Determine the (x, y) coordinate at the center of the cell enclosing the given text.  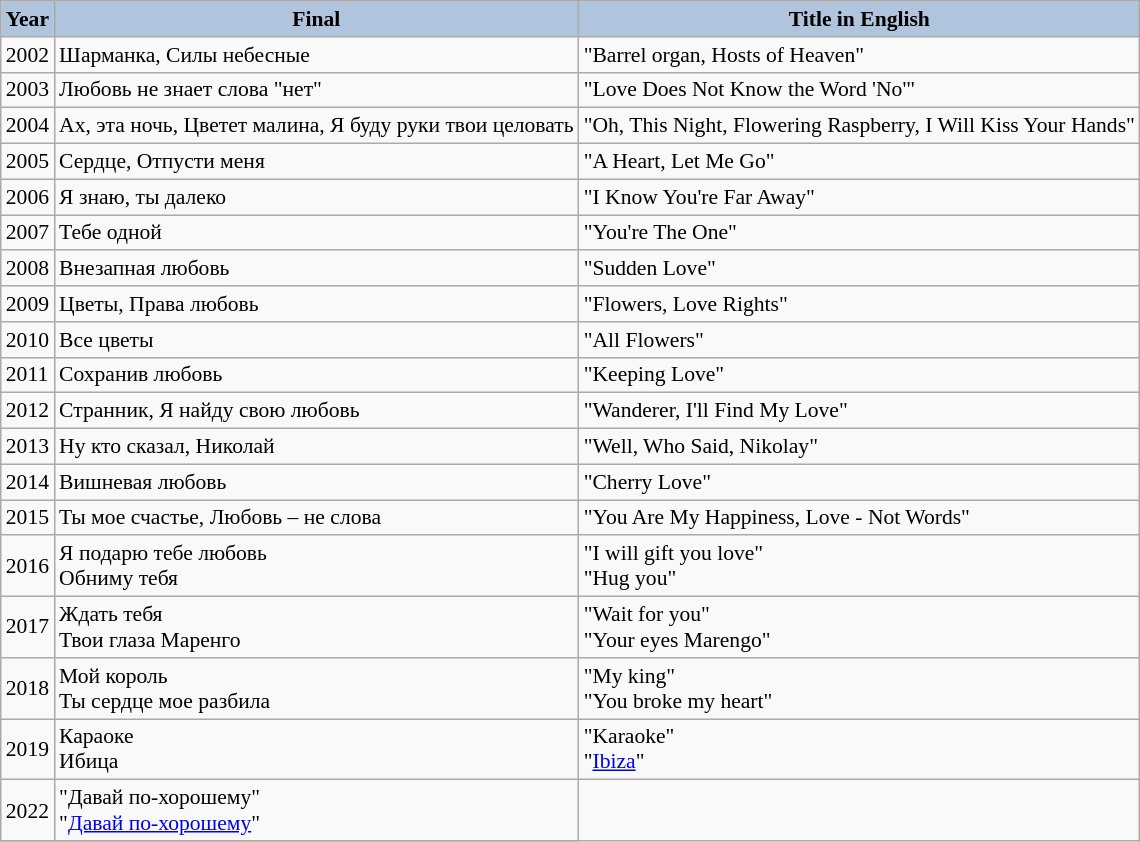
Title in English (860, 19)
2012 (28, 411)
Шарманка, Силы небесные (316, 55)
"Karaoke""Ibiza" (860, 750)
"Love Does Not Know the Word 'No'" (860, 90)
2013 (28, 447)
"Wanderer, I'll Find My Love" (860, 411)
2011 (28, 375)
2014 (28, 482)
"Cherry Love" (860, 482)
Странник, Я найду свою любовь (316, 411)
Все цветы (316, 340)
2018 (28, 688)
КараокеИбица (316, 750)
2016 (28, 566)
"I will gift you love""Hug you" (860, 566)
2022 (28, 810)
"Barrel organ, Hosts of Heaven" (860, 55)
Ждать тебяТвои глаза Маренго (316, 628)
"All Flowers" (860, 340)
Сердце, Отпусти меня (316, 162)
Final (316, 19)
2002 (28, 55)
2003 (28, 90)
Ну кто сказал, Николай (316, 447)
2006 (28, 197)
"You're The One" (860, 233)
Любовь не знает слова "нет" (316, 90)
Цветы, Права любовь (316, 304)
2004 (28, 126)
2010 (28, 340)
"Wait for you""Your eyes Marengo" (860, 628)
"A Heart, Let Me Go" (860, 162)
2005 (28, 162)
Year (28, 19)
"Flowers, Love Rights" (860, 304)
"Keeping Love" (860, 375)
2008 (28, 269)
Мой корольТы сердце мое разбила (316, 688)
"Oh, This Night, Flowering Raspberry, I Will Kiss Your Hands" (860, 126)
"You Are My Happiness, Love - Not Words" (860, 518)
Ты мое счастье, Любовь – не слова (316, 518)
"Well, Who Said, Nikolay" (860, 447)
"I Know You're Far Away" (860, 197)
Я знаю, ты далеко (316, 197)
Тебе одной (316, 233)
Внезапная любовь (316, 269)
"Давай по-хорошему""Давай по-хорошему" (316, 810)
2019 (28, 750)
Ах, эта ночь, Цветет малина, Я буду руки твои целовать (316, 126)
Сохранив любовь (316, 375)
2015 (28, 518)
2007 (28, 233)
Я подарю тебе любовьОбниму тебя (316, 566)
Вишневая любовь (316, 482)
2017 (28, 628)
"Sudden Love" (860, 269)
2009 (28, 304)
"My king""You broke my heart" (860, 688)
